From the cell containing the given text, extract its center point as (x, y) coordinate. 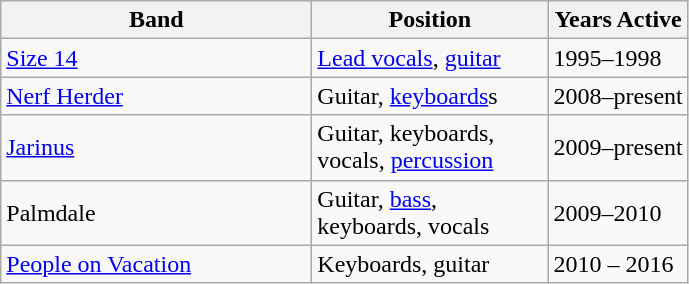
Size 14 (156, 58)
Nerf Herder (156, 96)
2009–2010 (618, 212)
2008–present (618, 96)
Band (156, 20)
1995–1998 (618, 58)
Guitar, keyboards, vocals, percussion (430, 148)
Position (430, 20)
Guitar, keyboardss (430, 96)
Palmdale (156, 212)
Lead vocals, guitar (430, 58)
People on Vacation (156, 264)
Guitar, bass, keyboards, vocals (430, 212)
Years Active (618, 20)
Jarinus (156, 148)
Keyboards, guitar (430, 264)
2010 – 2016 (618, 264)
2009–present (618, 148)
